Determine the [X, Y] coordinate at the center of the cell enclosing the given text.  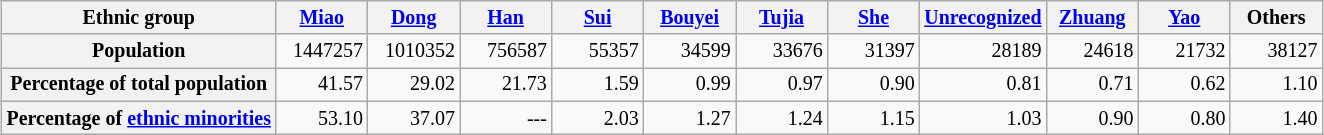
0.99 [690, 84]
0.81 [982, 84]
Unrecognized [982, 18]
Yao [1184, 18]
Sui [598, 18]
29.02 [414, 84]
0.97 [782, 84]
41.57 [322, 84]
37.07 [414, 118]
28189 [982, 52]
Percentage of ethnic minorities [139, 118]
1.24 [782, 118]
0.62 [1184, 84]
Miao [322, 18]
She [874, 18]
Dong [414, 18]
1.10 [1276, 84]
1010352 [414, 52]
0.80 [1184, 118]
1.59 [598, 84]
21.73 [506, 84]
24618 [1092, 52]
1.15 [874, 118]
Population [139, 52]
53.10 [322, 118]
Ethnic group [139, 18]
Zhuang [1092, 18]
21732 [1184, 52]
0.71 [1092, 84]
1.03 [982, 118]
2.03 [598, 118]
31397 [874, 52]
Percentage of total population [139, 84]
55357 [598, 52]
33676 [782, 52]
Tujia [782, 18]
1447257 [322, 52]
1.40 [1276, 118]
34599 [690, 52]
38127 [1276, 52]
1.27 [690, 118]
Bouyei [690, 18]
756587 [506, 52]
--- [506, 118]
Han [506, 18]
Others [1276, 18]
